Return [x, y] of the center of cell containing provided text 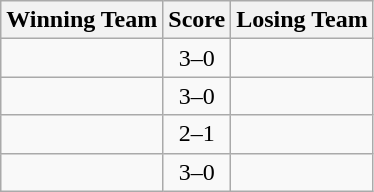
Score [197, 20]
Winning Team [82, 20]
2–1 [197, 134]
Losing Team [302, 20]
